Determine the (X, Y) coordinate at the center of the cell enclosing the given text.  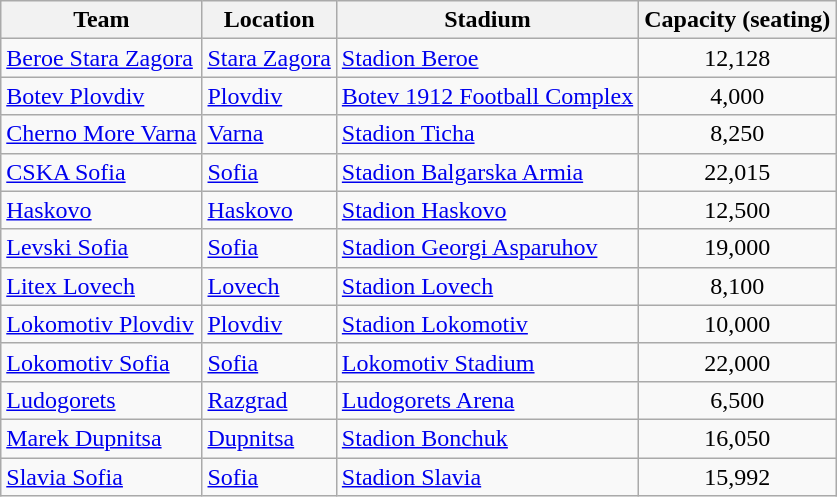
6,500 (738, 400)
Stadion Bonchuk (487, 438)
Botev Plovdiv (102, 96)
12,128 (738, 58)
Ludogorets (102, 400)
Slavia Sofia (102, 477)
Cherno More Varna (102, 134)
Lokomotiv Stadium (487, 362)
16,050 (738, 438)
Stadion Ticha (487, 134)
Capacity (seating) (738, 20)
Lokomotiv Plovdiv (102, 324)
Stadion Georgi Asparuhov (487, 248)
15,992 (738, 477)
22,000 (738, 362)
Stadium (487, 20)
4,000 (738, 96)
Marek Dupnitsa (102, 438)
Stadion Haskovo (487, 210)
Stadion Balgarska Armia (487, 172)
CSKA Sofia (102, 172)
8,100 (738, 286)
Stadion Slavia (487, 477)
Lovech (269, 286)
Varna (269, 134)
10,000 (738, 324)
Botev 1912 Football Complex (487, 96)
Lokomotiv Sofia (102, 362)
Razgrad (269, 400)
Beroe Stara Zagora (102, 58)
Stadion Beroe (487, 58)
22,015 (738, 172)
Dupnitsa (269, 438)
Ludogorets Arena (487, 400)
Stadion Lovech (487, 286)
12,500 (738, 210)
8,250 (738, 134)
Levski Sofia (102, 248)
Stara Zagora (269, 58)
Litex Lovech (102, 286)
19,000 (738, 248)
Team (102, 20)
Stadion Lokomotiv (487, 324)
Location (269, 20)
